For the text-containing cell, return its midpoint in [x, y] coordinate format. 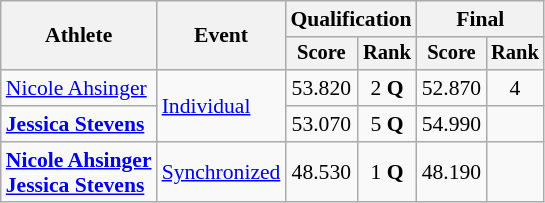
Individual [222, 106]
4 [515, 88]
53.820 [321, 88]
Jessica Stevens [79, 124]
Athlete [79, 36]
Nicole AhsingerJessica Stevens [79, 172]
2 Q [387, 88]
Qualification [350, 19]
Synchronized [222, 172]
Event [222, 36]
53.070 [321, 124]
1 Q [387, 172]
Final [480, 19]
54.990 [452, 124]
5 Q [387, 124]
52.870 [452, 88]
Nicole Ahsinger [79, 88]
48.190 [452, 172]
48.530 [321, 172]
